Determine the [X, Y] coordinate at the center of the cell enclosing the given text.  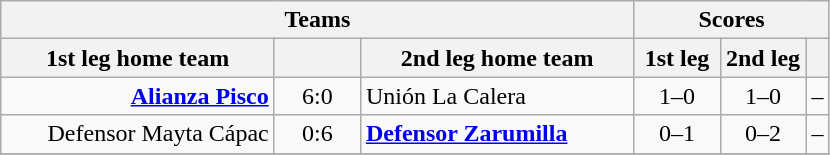
Alianza Pisco [138, 96]
0:6 [317, 134]
1st leg home team [138, 58]
0–2 [763, 134]
Defensor Mayta Cápac [138, 134]
1st leg [677, 58]
2nd leg [763, 58]
Unión La Calera [497, 96]
Teams [318, 20]
Defensor Zarumilla [497, 134]
6:0 [317, 96]
Scores [732, 20]
0–1 [677, 134]
2nd leg home team [497, 58]
